For the text-containing cell, return its midpoint in [X, Y] coordinate format. 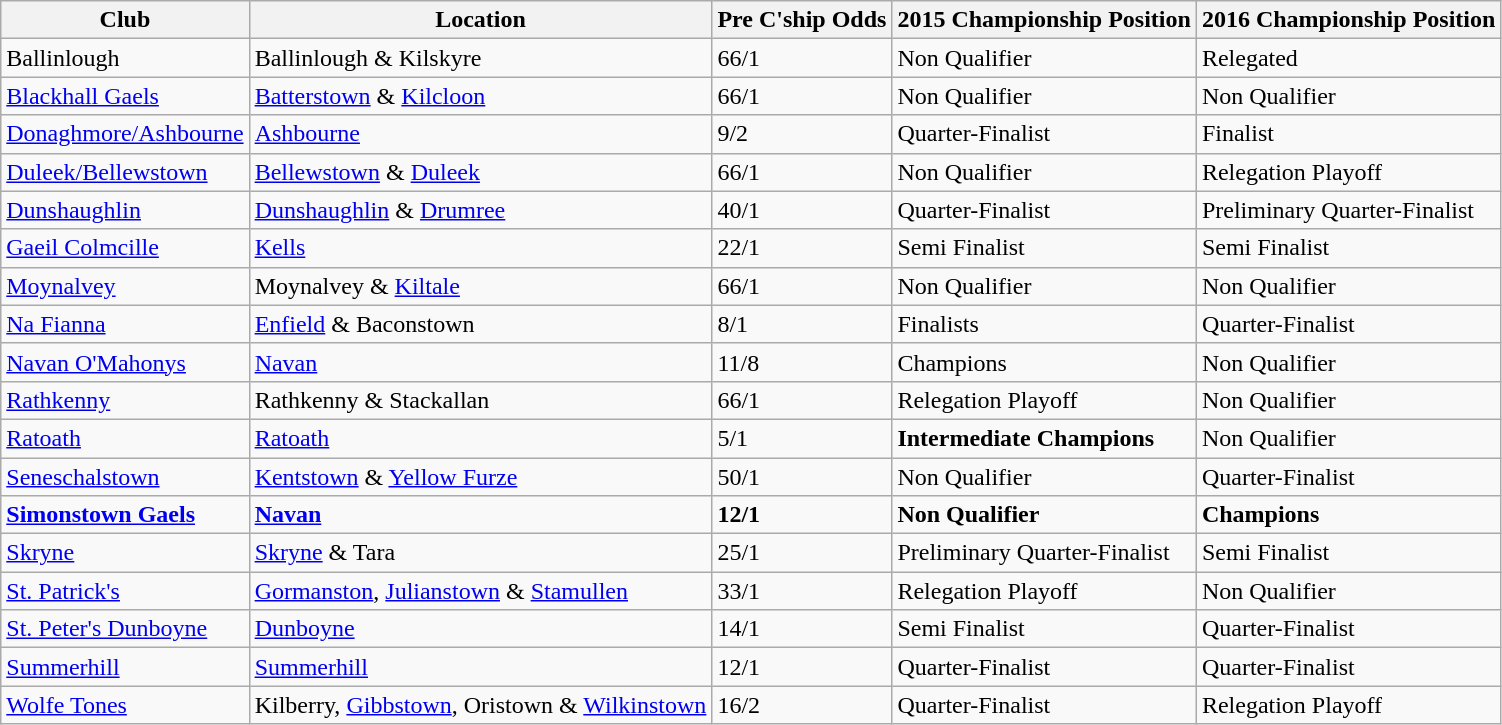
2016 Championship Position [1348, 20]
Moynalvey [125, 286]
22/1 [802, 248]
Kentstown & Yellow Furze [480, 477]
Moynalvey & Kiltale [480, 286]
Club [125, 20]
11/8 [802, 362]
Na Fianna [125, 324]
Relegated [1348, 58]
Finalist [1348, 134]
8/1 [802, 324]
16/2 [802, 705]
Intermediate Champions [1044, 438]
Donaghmore/Ashbourne [125, 134]
Gaeil Colmcille [125, 248]
Bellewstown & Duleek [480, 172]
14/1 [802, 629]
Wolfe Tones [125, 705]
Dunshaughlin & Drumree [480, 210]
Seneschalstown [125, 477]
Navan O'Mahonys [125, 362]
Ballinlough & Kilskyre [480, 58]
Kells [480, 248]
Pre C'ship Odds [802, 20]
Finalists [1044, 324]
40/1 [802, 210]
9/2 [802, 134]
Enfield & Baconstown [480, 324]
Rathkenny & Stackallan [480, 400]
Dunboyne [480, 629]
Simonstown Gaels [125, 515]
Dunshaughlin [125, 210]
2015 Championship Position [1044, 20]
St. Patrick's [125, 591]
33/1 [802, 591]
Gormanston, Julianstown & Stamullen [480, 591]
5/1 [802, 438]
Kilberry, Gibbstown, Oristown & Wilkinstown [480, 705]
Batterstown & Kilcloon [480, 96]
Ballinlough [125, 58]
Blackhall Gaels [125, 96]
St. Peter's Dunboyne [125, 629]
Location [480, 20]
Rathkenny [125, 400]
50/1 [802, 477]
Duleek/Bellewstown [125, 172]
Ashbourne [480, 134]
Skryne & Tara [480, 553]
25/1 [802, 553]
Skryne [125, 553]
